Find where the given text appears and provide that cell's center as [X, Y] coordinate. 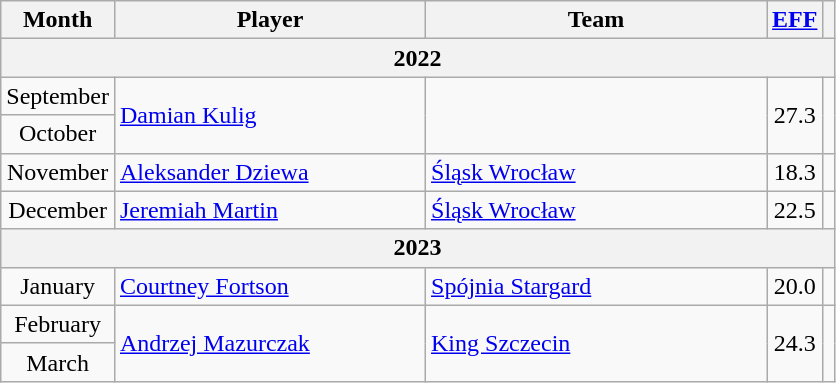
20.0 [795, 286]
Player [270, 20]
Spójnia Stargard [596, 286]
Jeremiah Martin [270, 210]
18.3 [795, 172]
2022 [418, 58]
Courtney Fortson [270, 286]
September [58, 96]
Damian Kulig [270, 115]
November [58, 172]
27.3 [795, 115]
24.3 [795, 343]
Andrzej Mazurczak [270, 343]
February [58, 324]
March [58, 362]
December [58, 210]
22.5 [795, 210]
October [58, 134]
Aleksander Dziewa [270, 172]
Team [596, 20]
King Szczecin [596, 343]
Month [58, 20]
2023 [418, 248]
January [58, 286]
EFF [795, 20]
